From the cell containing the given text, extract its center point as (X, Y) coordinate. 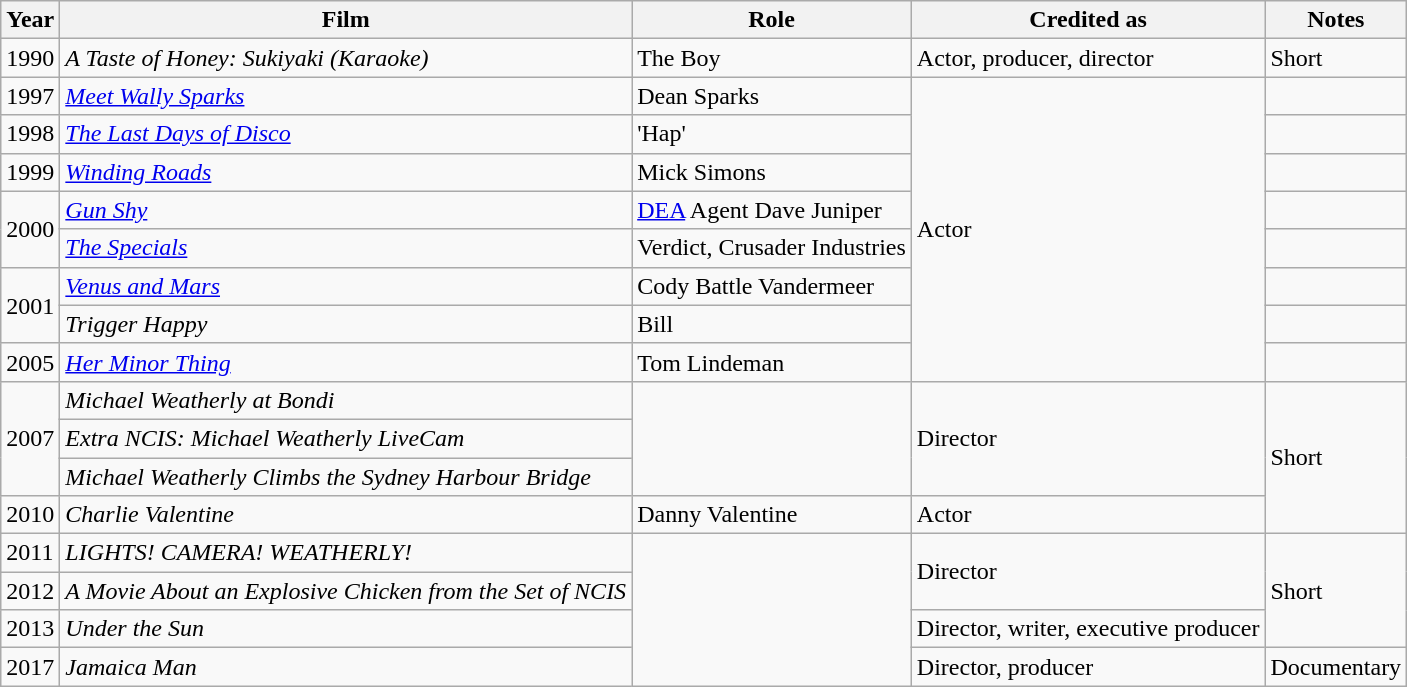
2000 (30, 229)
1990 (30, 58)
Film (346, 20)
2011 (30, 553)
Trigger Happy (346, 324)
2013 (30, 629)
Michael Weatherly at Bondi (346, 400)
2010 (30, 515)
The Last Days of Disco (346, 134)
2005 (30, 362)
Mick Simons (772, 172)
Director, writer, executive producer (1088, 629)
Charlie Valentine (346, 515)
Extra NCIS: Michael Weatherly LiveCam (346, 438)
Dean Sparks (772, 96)
LIGHTS! CAMERA! WEATHERLY! (346, 553)
Credited as (1088, 20)
Venus and Mars (346, 286)
Under the Sun (346, 629)
Her Minor Thing (346, 362)
Danny Valentine (772, 515)
2007 (30, 438)
2012 (30, 591)
The Boy (772, 58)
Role (772, 20)
2017 (30, 667)
'Hap' (772, 134)
2001 (30, 305)
Meet Wally Sparks (346, 96)
Bill (772, 324)
Michael Weatherly Climbs the Sydney Harbour Bridge (346, 477)
1999 (30, 172)
1997 (30, 96)
Director, producer (1088, 667)
Documentary (1336, 667)
Jamaica Man (346, 667)
Tom Lindeman (772, 362)
Cody Battle Vandermeer (772, 286)
Actor, producer, director (1088, 58)
Verdict, Crusader Industries (772, 248)
The Specials (346, 248)
Gun Shy (346, 210)
Winding Roads (346, 172)
A Movie About an Explosive Chicken from the Set of NCIS (346, 591)
Notes (1336, 20)
DEA Agent Dave Juniper (772, 210)
Year (30, 20)
A Taste of Honey: Sukiyaki (Karaoke) (346, 58)
1998 (30, 134)
